For the text-containing cell, return its midpoint in [X, Y] coordinate format. 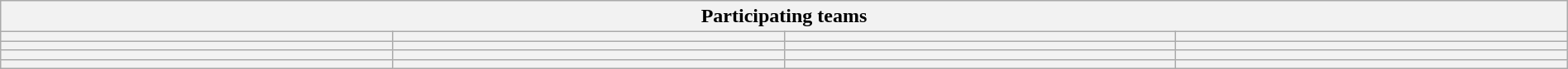
Participating teams [784, 16]
